Locate the cell with the specified text and output its [X, Y] center coordinate. 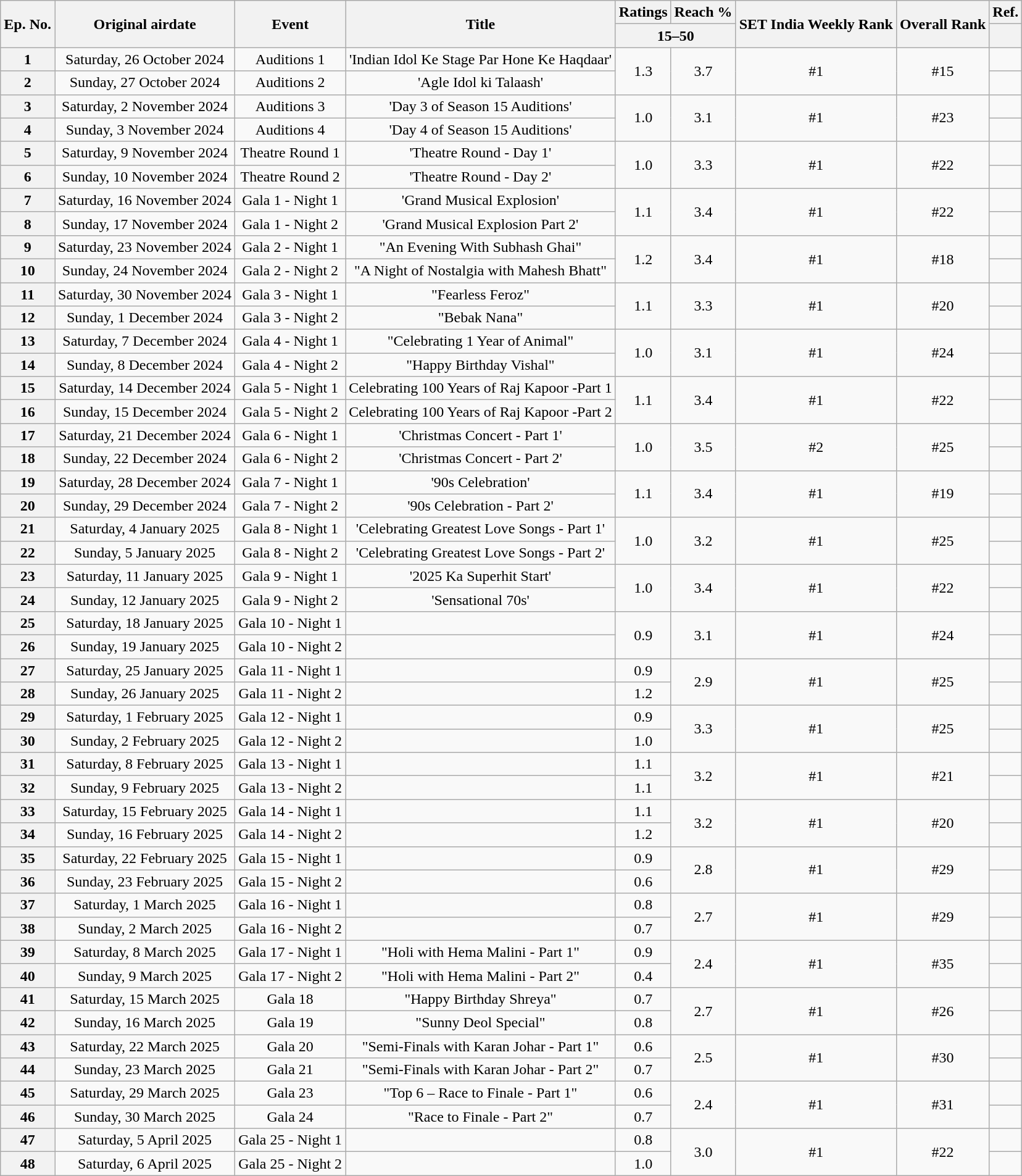
31 [28, 764]
"Holi with Hema Malini - Part 2" [481, 975]
6 [28, 177]
29 [28, 717]
Saturday, 22 March 2025 [144, 1046]
"A Night of Nostalgia with Mahesh Bhatt" [481, 270]
4 [28, 130]
Gala 17 - Night 2 [290, 975]
Title [481, 24]
Saturday, 18 January 2025 [144, 623]
Sunday, 29 December 2024 [144, 506]
25 [28, 623]
Sunday, 12 January 2025 [144, 599]
Saturday, 16 November 2024 [144, 200]
Sunday, 27 October 2024 [144, 83]
27 [28, 670]
#18 [942, 259]
Saturday, 1 March 2025 [144, 905]
Original airdate [144, 24]
'Theatre Round - Day 1' [481, 153]
Gala 2 - Night 2 [290, 270]
11 [28, 294]
Gala 16 - Night 1 [290, 905]
Auditions 4 [290, 130]
Sunday, 24 November 2024 [144, 270]
20 [28, 506]
Saturday, 8 February 2025 [144, 764]
Ref. [1006, 12]
Sunday, 2 March 2025 [144, 928]
Theatre Round 1 [290, 153]
'Christmas Concert - Part 2' [481, 459]
3.0 [704, 1152]
"Semi-Finals with Karan Johar - Part 1" [481, 1046]
Sunday, 2 February 2025 [144, 741]
15 [28, 388]
10 [28, 270]
Sunday, 16 February 2025 [144, 835]
Gala 15 - Night 2 [290, 882]
"Sunny Deol Special" [481, 1022]
48 [28, 1164]
Gala 18 [290, 999]
Gala 12 - Night 2 [290, 741]
Gala 20 [290, 1046]
Gala 4 - Night 2 [290, 365]
Sunday, 10 November 2024 [144, 177]
Sunday, 15 December 2024 [144, 412]
Gala 2 - Night 1 [290, 247]
Gala 17 - Night 1 [290, 952]
44 [28, 1070]
Sunday, 17 November 2024 [144, 223]
Saturday, 28 December 2024 [144, 482]
"Holi with Hema Malini - Part 1" [481, 952]
Gala 13 - Night 2 [290, 788]
19 [28, 482]
Gala 4 - Night 1 [290, 341]
Gala 21 [290, 1070]
Reach % [704, 12]
21 [28, 529]
'Grand Musical Explosion Part 2' [481, 223]
3.7 [704, 71]
Gala 3 - Night 2 [290, 318]
"Celebrating 1 Year of Animal" [481, 341]
5 [28, 153]
#15 [942, 71]
Saturday, 4 January 2025 [144, 529]
#35 [942, 964]
'Theatre Round - Day 2' [481, 177]
Saturday, 22 February 2025 [144, 858]
Ep. No. [28, 24]
Saturday, 30 November 2024 [144, 294]
3.5 [704, 447]
#26 [942, 1011]
#2 [816, 447]
Sunday, 9 March 2025 [144, 975]
0.4 [643, 975]
'Celebrating Greatest Love Songs - Part 2' [481, 553]
Gala 6 - Night 2 [290, 459]
Gala 8 - Night 1 [290, 529]
Saturday, 9 November 2024 [144, 153]
Celebrating 100 Years of Raj Kapoor -Part 1 [481, 388]
24 [28, 599]
41 [28, 999]
43 [28, 1046]
"An Evening With Subhash Ghai" [481, 247]
Saturday, 21 December 2024 [144, 435]
"Happy Birthday Shreya" [481, 999]
Sunday, 23 March 2025 [144, 1070]
#19 [942, 494]
Ratings [643, 12]
22 [28, 553]
Gala 7 - Night 1 [290, 482]
30 [28, 741]
32 [28, 788]
38 [28, 928]
Gala 14 - Night 2 [290, 835]
Gala 5 - Night 2 [290, 412]
Sunday, 30 March 2025 [144, 1117]
2.9 [704, 682]
'90s Celebration' [481, 482]
Gala 25 - Night 1 [290, 1140]
42 [28, 1022]
Gala 19 [290, 1022]
45 [28, 1093]
Sunday, 3 November 2024 [144, 130]
16 [28, 412]
'Sensational 70s' [481, 599]
Saturday, 23 November 2024 [144, 247]
Gala 7 - Night 2 [290, 506]
Gala 8 - Night 2 [290, 553]
Auditions 3 [290, 106]
Saturday, 7 December 2024 [144, 341]
39 [28, 952]
Auditions 1 [290, 59]
47 [28, 1140]
Saturday, 11 January 2025 [144, 576]
"Top 6 – Race to Finale - Part 1" [481, 1093]
Saturday, 5 April 2025 [144, 1140]
Sunday, 19 January 2025 [144, 646]
Gala 1 - Night 1 [290, 200]
Saturday, 29 March 2025 [144, 1093]
9 [28, 247]
Gala 23 [290, 1093]
Gala 11 - Night 2 [290, 694]
Saturday, 6 April 2025 [144, 1164]
Auditions 2 [290, 83]
Saturday, 25 January 2025 [144, 670]
28 [28, 694]
Saturday, 15 March 2025 [144, 999]
Sunday, 1 December 2024 [144, 318]
13 [28, 341]
"Fearless Feroz" [481, 294]
46 [28, 1117]
2 [28, 83]
2.8 [704, 870]
26 [28, 646]
'Celebrating Greatest Love Songs - Part 1' [481, 529]
Saturday, 14 December 2024 [144, 388]
Sunday, 9 February 2025 [144, 788]
Gala 13 - Night 1 [290, 764]
Saturday, 2 November 2024 [144, 106]
"Semi-Finals with Karan Johar - Part 2" [481, 1070]
14 [28, 365]
40 [28, 975]
#30 [942, 1058]
2.5 [704, 1058]
Gala 10 - Night 1 [290, 623]
Gala 9 - Night 2 [290, 599]
Sunday, 5 January 2025 [144, 553]
35 [28, 858]
Gala 6 - Night 1 [290, 435]
'90s Celebration - Part 2' [481, 506]
17 [28, 435]
Gala 10 - Night 2 [290, 646]
"Bebak Nana" [481, 318]
Gala 15 - Night 1 [290, 858]
1.3 [643, 71]
Gala 11 - Night 1 [290, 670]
Saturday, 1 February 2025 [144, 717]
15–50 [675, 36]
Gala 25 - Night 2 [290, 1164]
#23 [942, 118]
'Agle Idol ki Talaash' [481, 83]
Overall Rank [942, 24]
1 [28, 59]
Gala 14 - Night 1 [290, 811]
Gala 12 - Night 1 [290, 717]
Gala 9 - Night 1 [290, 576]
'Day 3 of Season 15 Auditions' [481, 106]
SET India Weekly Rank [816, 24]
Saturday, 15 February 2025 [144, 811]
18 [28, 459]
37 [28, 905]
Gala 5 - Night 1 [290, 388]
12 [28, 318]
23 [28, 576]
'Indian Idol Ke Stage Par Hone Ke Haqdaar' [481, 59]
Saturday, 8 March 2025 [144, 952]
Gala 1 - Night 2 [290, 223]
33 [28, 811]
Gala 24 [290, 1117]
#31 [942, 1105]
Celebrating 100 Years of Raj Kapoor -Part 2 [481, 412]
Sunday, 26 January 2025 [144, 694]
Sunday, 22 December 2024 [144, 459]
Theatre Round 2 [290, 177]
36 [28, 882]
'Christmas Concert - Part 1' [481, 435]
'2025 Ka Superhit Start' [481, 576]
7 [28, 200]
Sunday, 16 March 2025 [144, 1022]
Event [290, 24]
Saturday, 26 October 2024 [144, 59]
Sunday, 23 February 2025 [144, 882]
#21 [942, 776]
8 [28, 223]
Sunday, 8 December 2024 [144, 365]
'Day 4 of Season 15 Auditions' [481, 130]
34 [28, 835]
3 [28, 106]
"Happy Birthday Vishal" [481, 365]
Gala 16 - Night 2 [290, 928]
'Grand Musical Explosion' [481, 200]
Gala 3 - Night 1 [290, 294]
"Race to Finale - Part 2" [481, 1117]
